Find where the given text appears and provide that cell's center as (X, Y) coordinate. 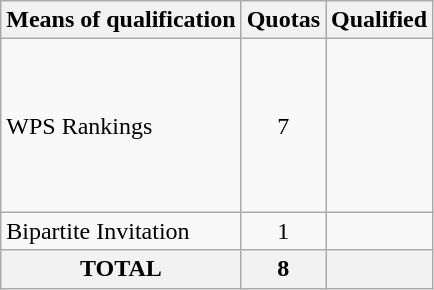
TOTAL (121, 269)
Quotas (283, 20)
WPS Rankings (121, 126)
8 (283, 269)
1 (283, 231)
Bipartite Invitation (121, 231)
Means of qualification (121, 20)
7 (283, 126)
Qualified (380, 20)
